Search for the cell housing the specified text and yield its [X, Y] center coordinate. 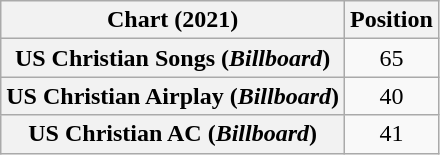
41 [392, 134]
US Christian AC (Billboard) [173, 134]
Chart (2021) [173, 20]
US Christian Airplay (Billboard) [173, 96]
US Christian Songs (Billboard) [173, 58]
65 [392, 58]
40 [392, 96]
Position [392, 20]
